Search for the cell housing the specified text and yield its (X, Y) center coordinate. 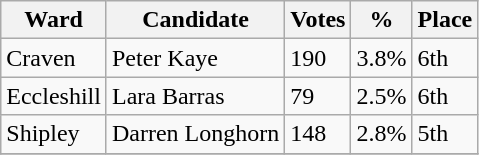
2.8% (382, 134)
Votes (318, 20)
Place (445, 20)
Eccleshill (54, 96)
148 (318, 134)
2.5% (382, 96)
5th (445, 134)
79 (318, 96)
Craven (54, 58)
Darren Longhorn (195, 134)
Shipley (54, 134)
Ward (54, 20)
Candidate (195, 20)
Peter Kaye (195, 58)
3.8% (382, 58)
% (382, 20)
Lara Barras (195, 96)
190 (318, 58)
